Identify which cell holds the provided text, then report its [x, y] central coordinate. 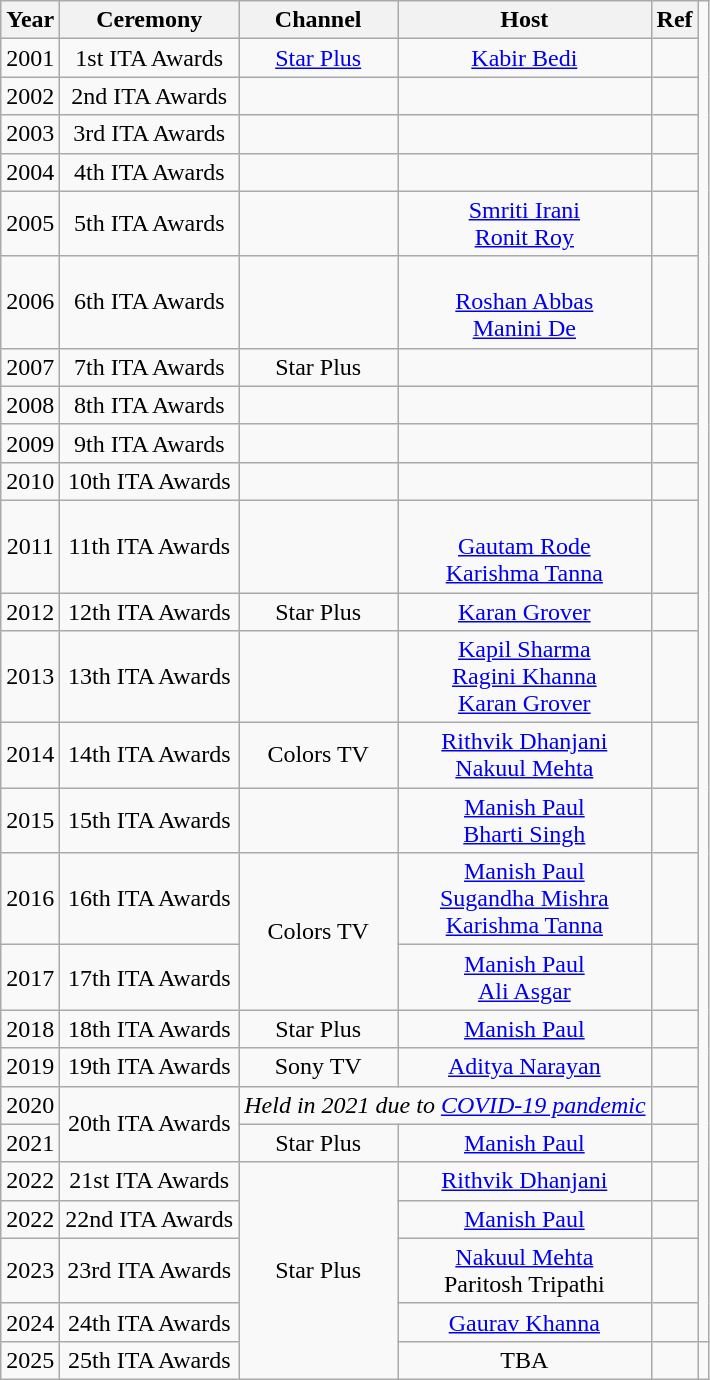
2009 [30, 443]
2001 [30, 58]
Gautam RodeKarishma Tanna [524, 546]
21st ITA Awards [150, 1181]
Ref [674, 20]
11th ITA Awards [150, 546]
2002 [30, 96]
Kabir Bedi [524, 58]
2020 [30, 1105]
2013 [30, 677]
Rithvik Dhanjani [524, 1181]
2nd ITA Awards [150, 96]
Aditya Narayan [524, 1067]
6th ITA Awards [150, 302]
Roshan AbbasManini De [524, 302]
2018 [30, 1029]
2025 [30, 1360]
17th ITA Awards [150, 978]
1st ITA Awards [150, 58]
2024 [30, 1322]
Manish PaulSugandha MishraKarishma Tanna [524, 899]
2012 [30, 611]
2004 [30, 172]
2003 [30, 134]
2015 [30, 820]
22nd ITA Awards [150, 1219]
Sony TV [318, 1067]
TBA [524, 1360]
2007 [30, 367]
Smriti IraniRonit Roy [524, 224]
25th ITA Awards [150, 1360]
Karan Grover [524, 611]
4th ITA Awards [150, 172]
5th ITA Awards [150, 224]
2006 [30, 302]
2017 [30, 978]
Ceremony [150, 20]
19th ITA Awards [150, 1067]
2016 [30, 899]
7th ITA Awards [150, 367]
Nakuul MehtaParitosh Tripathi [524, 1270]
Channel [318, 20]
20th ITA Awards [150, 1124]
Year [30, 20]
10th ITA Awards [150, 481]
15th ITA Awards [150, 820]
3rd ITA Awards [150, 134]
2023 [30, 1270]
24th ITA Awards [150, 1322]
16th ITA Awards [150, 899]
23rd ITA Awards [150, 1270]
Rithvik DhanjaniNakuul Mehta [524, 756]
18th ITA Awards [150, 1029]
12th ITA Awards [150, 611]
Kapil SharmaRagini KhannaKaran Grover [524, 677]
2010 [30, 481]
Host [524, 20]
2011 [30, 546]
Held in 2021 due to COVID-19 pandemic [445, 1105]
9th ITA Awards [150, 443]
2005 [30, 224]
2014 [30, 756]
Manish PaulAli Asgar [524, 978]
8th ITA Awards [150, 405]
2021 [30, 1143]
2019 [30, 1067]
Manish PaulBharti Singh [524, 820]
Gaurav Khanna [524, 1322]
13th ITA Awards [150, 677]
14th ITA Awards [150, 756]
2008 [30, 405]
